Extract the (X, Y) coordinate from the center of the cell holding the provided text.  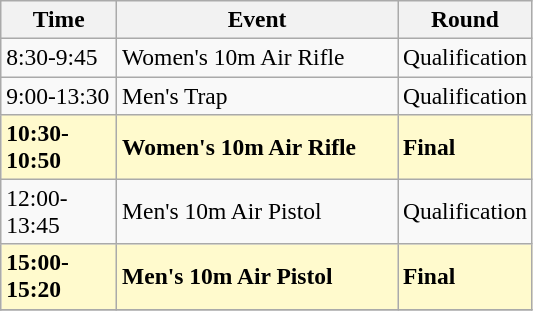
Time (59, 19)
Event (258, 19)
8:30-9:45 (59, 57)
9:00-13:30 (59, 95)
Men's Trap (258, 95)
10:30-10:50 (59, 146)
Round (466, 19)
12:00-13:45 (59, 212)
15:00-15:20 (59, 276)
